Return the (x, y) coordinate for the center point of the cell that contains the specified text.  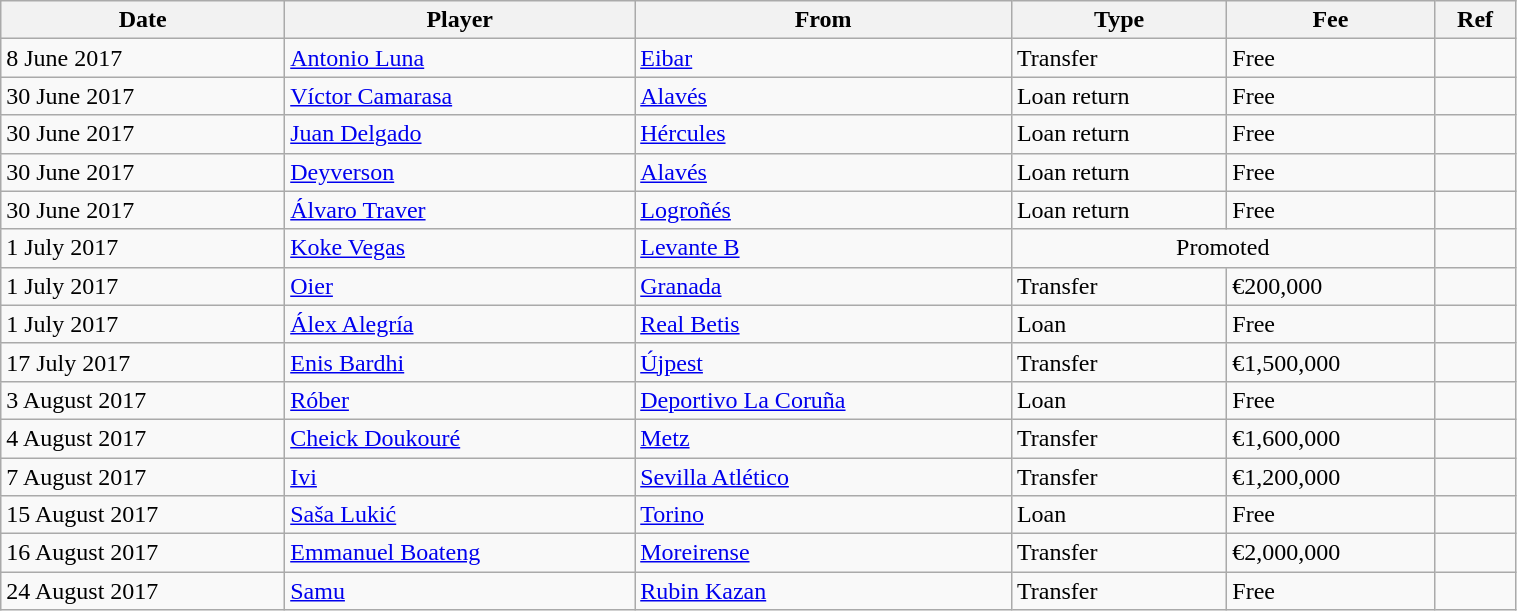
Type (1118, 20)
Levante B (824, 248)
Ivi (460, 477)
16 August 2017 (143, 553)
Deportivo La Coruña (824, 400)
Torino (824, 515)
€200,000 (1330, 286)
Metz (824, 438)
15 August 2017 (143, 515)
4 August 2017 (143, 438)
Player (460, 20)
Emmanuel Boateng (460, 553)
Rubin Kazan (824, 591)
Deyverson (460, 172)
Oier (460, 286)
€1,600,000 (1330, 438)
Samu (460, 591)
Promoted (1222, 248)
Koke Vegas (460, 248)
Álvaro Traver (460, 210)
Antonio Luna (460, 58)
Cheick Doukouré (460, 438)
Fee (1330, 20)
Álex Alegría (460, 324)
Ref (1475, 20)
From (824, 20)
8 June 2017 (143, 58)
Sevilla Atlético (824, 477)
Enis Bardhi (460, 362)
Újpest (824, 362)
Saša Lukić (460, 515)
Hércules (824, 134)
€1,500,000 (1330, 362)
3 August 2017 (143, 400)
Logroñés (824, 210)
7 August 2017 (143, 477)
Date (143, 20)
€2,000,000 (1330, 553)
Víctor Camarasa (460, 96)
Moreirense (824, 553)
24 August 2017 (143, 591)
Granada (824, 286)
€1,200,000 (1330, 477)
Róber (460, 400)
Juan Delgado (460, 134)
Eibar (824, 58)
Real Betis (824, 324)
17 July 2017 (143, 362)
